Search for the cell housing the specified text and yield its (x, y) center coordinate. 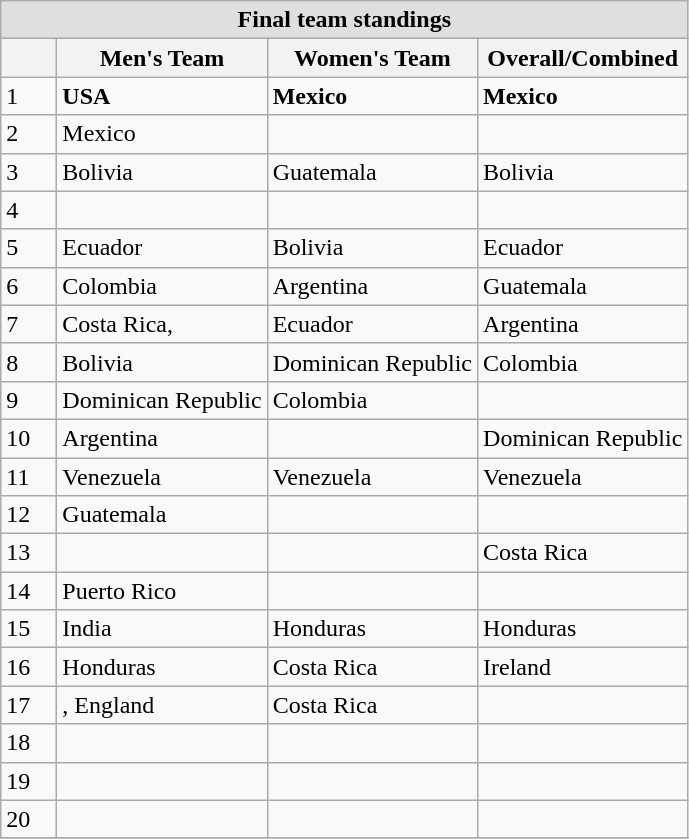
Women's Team (372, 58)
Final team standings (344, 20)
Puerto Rico (162, 591)
3 (29, 172)
1 (29, 96)
11 (29, 477)
USA (162, 96)
17 (29, 705)
2 (29, 134)
6 (29, 286)
20 (29, 819)
19 (29, 781)
India (162, 629)
15 (29, 629)
4 (29, 210)
13 (29, 553)
12 (29, 515)
Men's Team (162, 58)
18 (29, 743)
16 (29, 667)
, England (162, 705)
Ireland (583, 667)
14 (29, 591)
10 (29, 438)
8 (29, 362)
5 (29, 248)
Overall/Combined (583, 58)
7 (29, 324)
9 (29, 400)
Costa Rica, (162, 324)
